Output the [X, Y] coordinate of the center of the cell containing the given text.  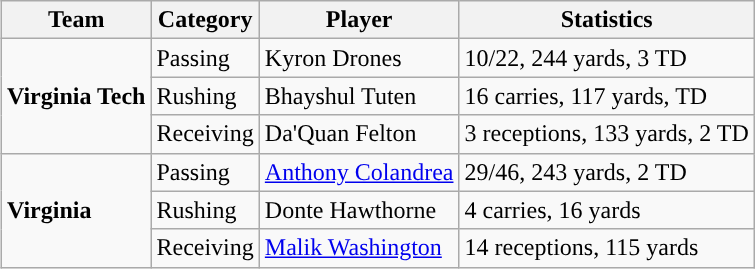
3 receptions, 133 yards, 2 TD [606, 134]
Anthony Colandrea [359, 172]
Da'Quan Felton [359, 134]
Kyron Drones [359, 58]
Team [76, 20]
Category [205, 20]
Donte Hawthorne [359, 210]
Virginia Tech [76, 96]
Bhayshul Tuten [359, 96]
10/22, 244 yards, 3 TD [606, 58]
4 carries, 16 yards [606, 210]
Malik Washington [359, 248]
Virginia [76, 210]
14 receptions, 115 yards [606, 248]
Player [359, 20]
16 carries, 117 yards, TD [606, 96]
Statistics [606, 20]
29/46, 243 yards, 2 TD [606, 172]
